From the cell containing the given text, extract its center point as [X, Y] coordinate. 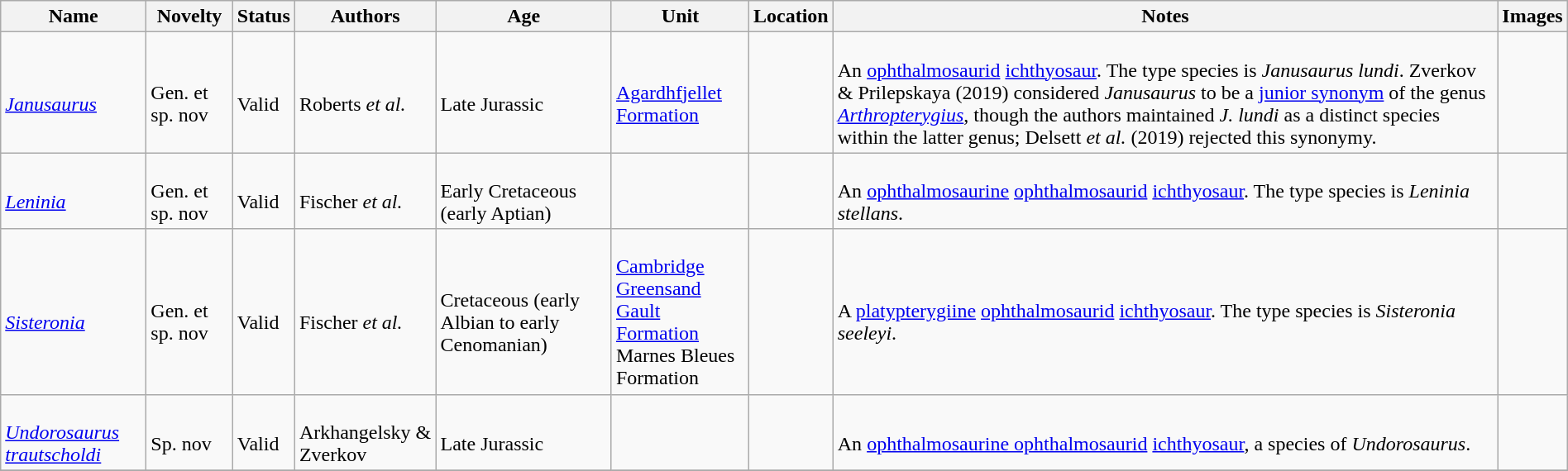
Agardhfjellet Formation [680, 93]
Notes [1165, 17]
Leninia [74, 191]
Images [1532, 17]
Authors [366, 17]
Arkhangelsky & Zverkov [366, 432]
Cambridge Greensand Gault Formation Marnes Bleues Formation [680, 312]
Sisteronia [74, 312]
Undorosaurus trautscholdi [74, 432]
Age [523, 17]
Roberts et al. [366, 93]
Early Cretaceous (early Aptian) [523, 191]
Status [263, 17]
An ophthalmosaurine ophthalmosaurid ichthyosaur, a species of Undorosaurus. [1165, 432]
Unit [680, 17]
Janusaurus [74, 93]
Cretaceous (early Albian to early Cenomanian) [523, 312]
Novelty [189, 17]
A platypterygiine ophthalmosaurid ichthyosaur. The type species is Sisteronia seeleyi. [1165, 312]
An ophthalmosaurine ophthalmosaurid ichthyosaur. The type species is Leninia stellans. [1165, 191]
Location [791, 17]
Sp. nov [189, 432]
Name [74, 17]
